Extract the [X, Y] coordinate from the center of the cell holding the provided text.  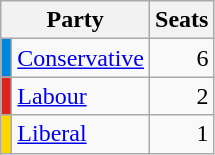
Party [76, 20]
Liberal [81, 134]
1 [182, 134]
2 [182, 96]
Seats [182, 20]
Conservative [81, 58]
Labour [81, 96]
6 [182, 58]
